Pinpoint the cell where the given text exists, returning its (X, Y) midpoint coordinate. 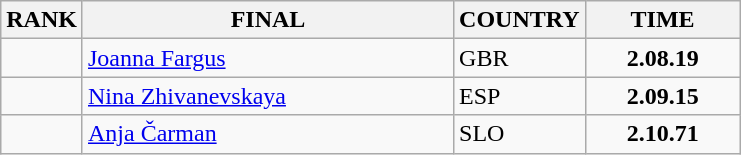
2.10.71 (662, 134)
Nina Zhivanevskaya (268, 96)
SLO (520, 134)
GBR (520, 58)
RANK (42, 20)
2.08.19 (662, 58)
Joanna Fargus (268, 58)
COUNTRY (520, 20)
TIME (662, 20)
ESP (520, 96)
FINAL (268, 20)
2.09.15 (662, 96)
Anja Čarman (268, 134)
